Detect which cell encompasses the target text, then output its (X, Y) center coordinate. 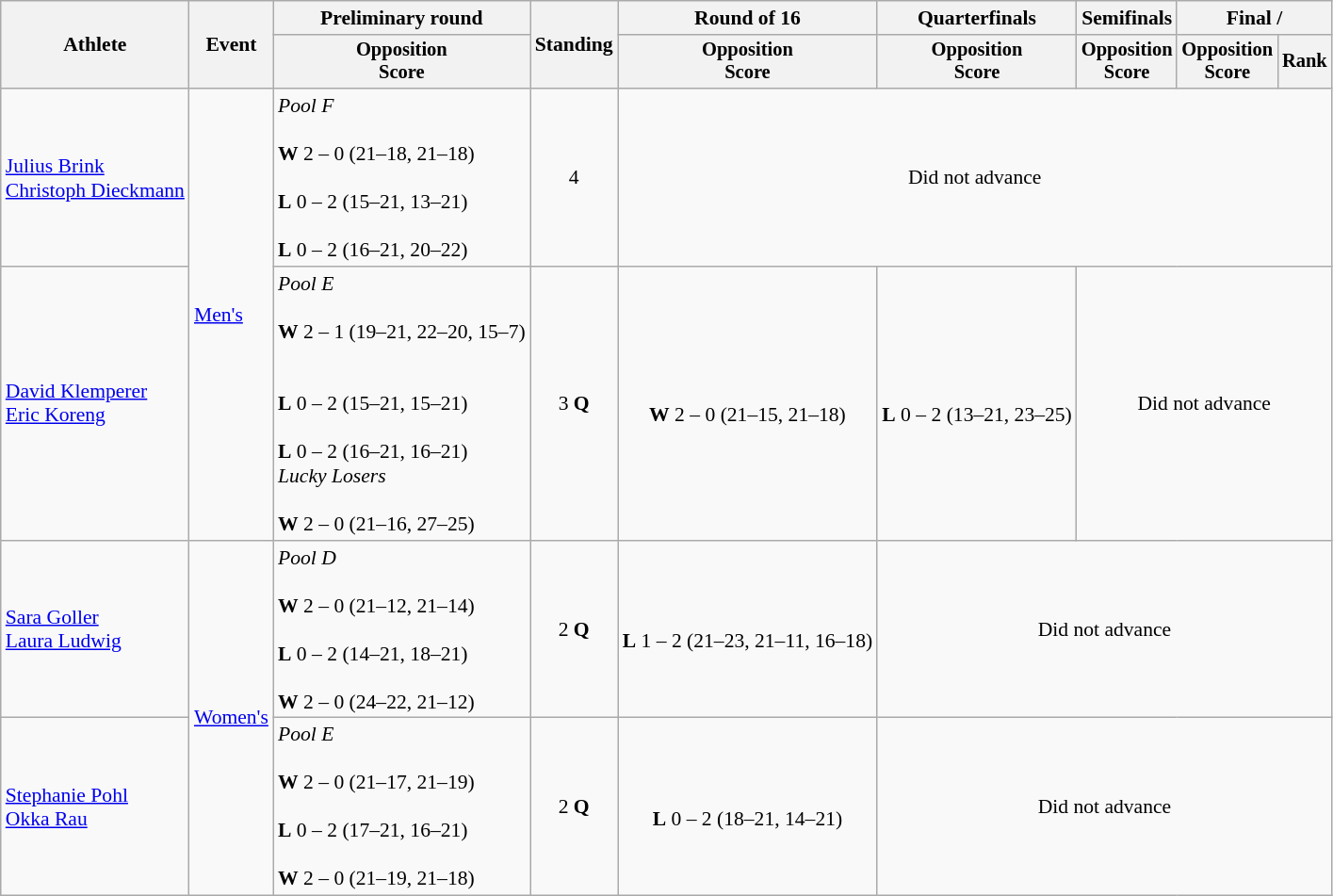
Rank (1305, 62)
Julius BrinkChristoph Dieckmann (95, 177)
Stephanie PohlOkka Rau (95, 806)
David KlempererEric Koreng (95, 403)
Women's (232, 718)
L 0 – 2 (13–21, 23–25) (977, 403)
Athlete (95, 45)
Standing (575, 45)
L 1 – 2 (21–23, 21–11, 16–18) (748, 629)
Pool FW 2 – 0 (21–18, 21–18)L 0 – 2 (15–21, 13–21)L 0 – 2 (16–21, 20–22) (401, 177)
3 Q (575, 403)
W 2 – 0 (21–15, 21–18) (748, 403)
Quarterfinals (977, 18)
4 (575, 177)
Round of 16 (748, 18)
Preliminary round (401, 18)
Pool DW 2 – 0 (21–12, 21–14)L 0 – 2 (14–21, 18–21)W 2 – 0 (24–22, 21–12) (401, 629)
Pool EW 2 – 1 (19–21, 22–20, 15–7)L 0 – 2 (15–21, 15–21)L 0 – 2 (16–21, 16–21)Lucky LosersW 2 – 0 (21–16, 27–25) (401, 403)
Sara GollerLaura Ludwig (95, 629)
Final / (1254, 18)
Men's (232, 315)
Pool EW 2 – 0 (21–17, 21–19)L 0 – 2 (17–21, 16–21)W 2 – 0 (21–19, 21–18) (401, 806)
Semifinals (1127, 18)
L 0 – 2 (18–21, 14–21) (748, 806)
Event (232, 45)
